Detect which cell encompasses the target text, then output its (X, Y) center coordinate. 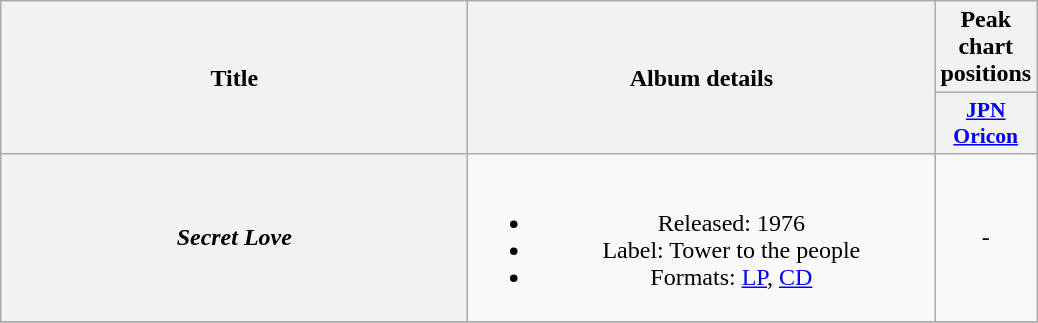
- (986, 238)
Peak chart positions (986, 47)
Title (234, 78)
Album details (702, 78)
Released: 1976Label: Tower to the peopleFormats: LP, CD (702, 238)
JPNOricon (986, 124)
Secret Love (234, 238)
